Pinpoint the cell where the given text exists, returning its (X, Y) midpoint coordinate. 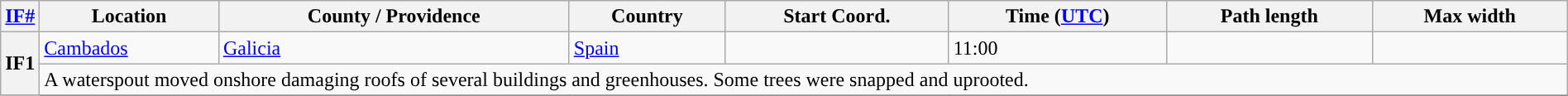
Spain (647, 48)
Start Coord. (837, 17)
11:00 (1057, 48)
Country (647, 17)
Time (UTC) (1057, 17)
IF1 (20, 64)
A waterspout moved onshore damaging roofs of several buildings and greenhouses. Some trees were snapped and uprooted. (804, 79)
County / Providence (394, 17)
IF# (20, 17)
Galicia (394, 48)
Max width (1470, 17)
Path length (1269, 17)
Location (129, 17)
Cambados (129, 48)
